Detect which cell encompasses the target text, then output its (x, y) center coordinate. 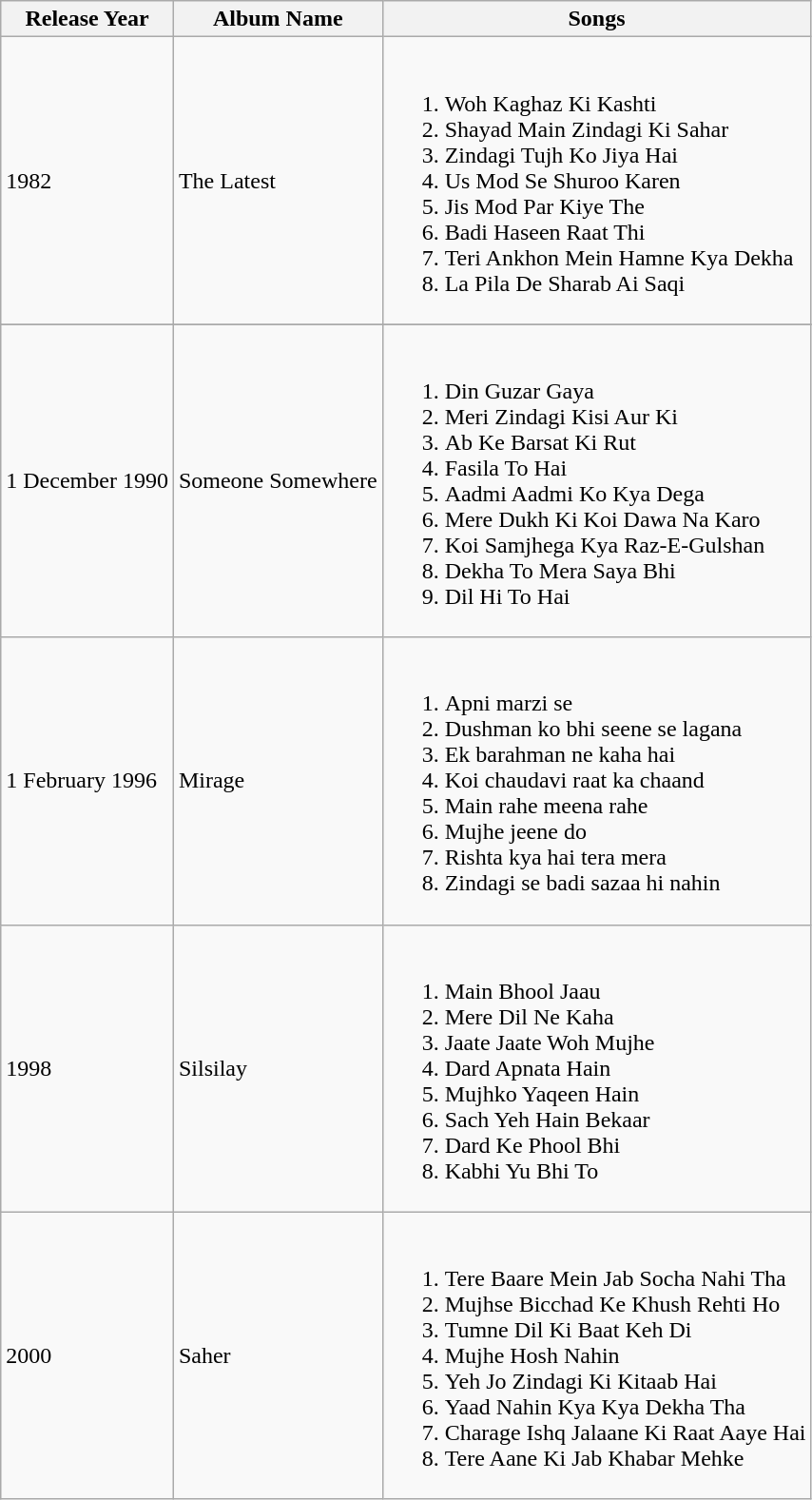
1 December 1990 (87, 481)
Mirage (278, 781)
Saher (278, 1355)
Someone Somewhere (278, 481)
1998 (87, 1068)
Main Bhool JaauMere Dil Ne KahaJaate Jaate Woh MujheDard Apnata HainMujhko Yaqeen HainSach Yeh Hain BekaarDard Ke Phool BhiKabhi Yu Bhi To (597, 1068)
Release Year (87, 19)
Silsilay (278, 1068)
Songs (597, 19)
The Latest (278, 181)
1982 (87, 181)
Album Name (278, 19)
2000 (87, 1355)
1 February 1996 (87, 781)
